Scan for the cell matching the given text and deliver its (X, Y) coordinate at center. 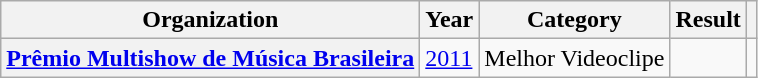
Category (574, 20)
Result (708, 20)
Year (450, 20)
Organization (210, 20)
2011 (450, 58)
Melhor Videoclipe (574, 58)
Prêmio Multishow de Música Brasileira (210, 58)
